Detect which cell encompasses the target text, then output its [x, y] center coordinate. 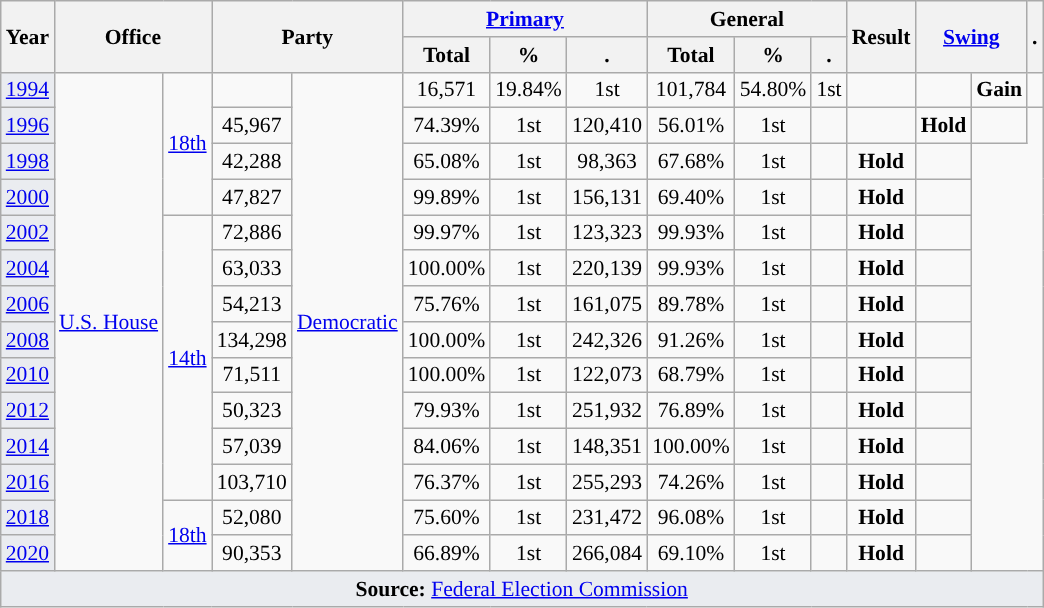
90,353 [252, 554]
134,298 [252, 340]
2002 [28, 233]
74.39% [446, 126]
63,033 [252, 269]
75.60% [446, 518]
96.08% [690, 518]
231,472 [607, 518]
54,213 [252, 304]
220,139 [607, 269]
71,511 [252, 375]
251,932 [607, 411]
66.89% [446, 554]
68.79% [690, 375]
266,084 [607, 554]
45,967 [252, 126]
2000 [28, 197]
42,288 [252, 162]
242,326 [607, 340]
103,710 [252, 482]
54.80% [774, 90]
69.10% [690, 554]
16,571 [446, 90]
General [746, 19]
Gain [999, 90]
161,075 [607, 304]
65.08% [446, 162]
Democratic [348, 322]
2014 [28, 447]
101,784 [690, 90]
2016 [28, 482]
79.93% [446, 411]
2008 [28, 340]
72,886 [252, 233]
120,410 [607, 126]
Result [882, 36]
255,293 [607, 482]
19.84% [528, 90]
52,080 [252, 518]
156,131 [607, 197]
56.01% [690, 126]
74.26% [690, 482]
122,073 [607, 375]
123,323 [607, 233]
57,039 [252, 447]
Swing [972, 36]
2020 [28, 554]
76.37% [446, 482]
75.76% [446, 304]
2006 [28, 304]
84.06% [446, 447]
47,827 [252, 197]
76.89% [690, 411]
Year [28, 36]
2012 [28, 411]
2004 [28, 269]
2010 [28, 375]
2018 [28, 518]
1994 [28, 90]
89.78% [690, 304]
Office [133, 36]
Party [308, 36]
1996 [28, 126]
99.97% [446, 233]
69.40% [690, 197]
Source: Federal Election Commission [522, 589]
1998 [28, 162]
Primary [525, 19]
14th [188, 358]
67.68% [690, 162]
U.S. House [108, 322]
50,323 [252, 411]
98,363 [607, 162]
148,351 [607, 447]
91.26% [690, 340]
99.89% [446, 197]
